Detect which cell encompasses the target text, then output its [X, Y] center coordinate. 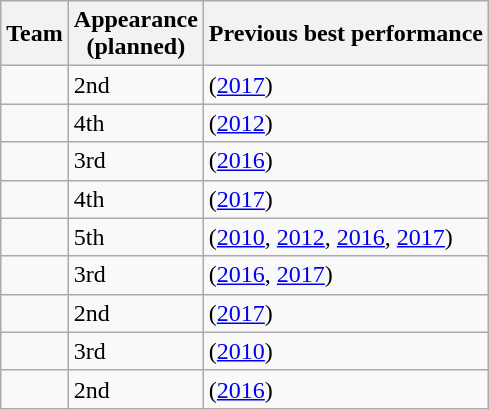
(2010) [346, 351]
Previous best performance [346, 34]
(2012) [346, 123]
(2010, 2012, 2016, 2017) [346, 237]
Appearance(planned) [136, 34]
Team [35, 34]
5th [136, 237]
(2016, 2017) [346, 275]
